Return the [X, Y] coordinate for the center point of the cell that contains the specified text.  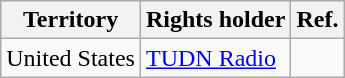
United States [71, 58]
TUDN Radio [215, 58]
Ref. [318, 20]
Territory [71, 20]
Rights holder [215, 20]
